Return the [X, Y] coordinate for the center point of the cell that contains the specified text.  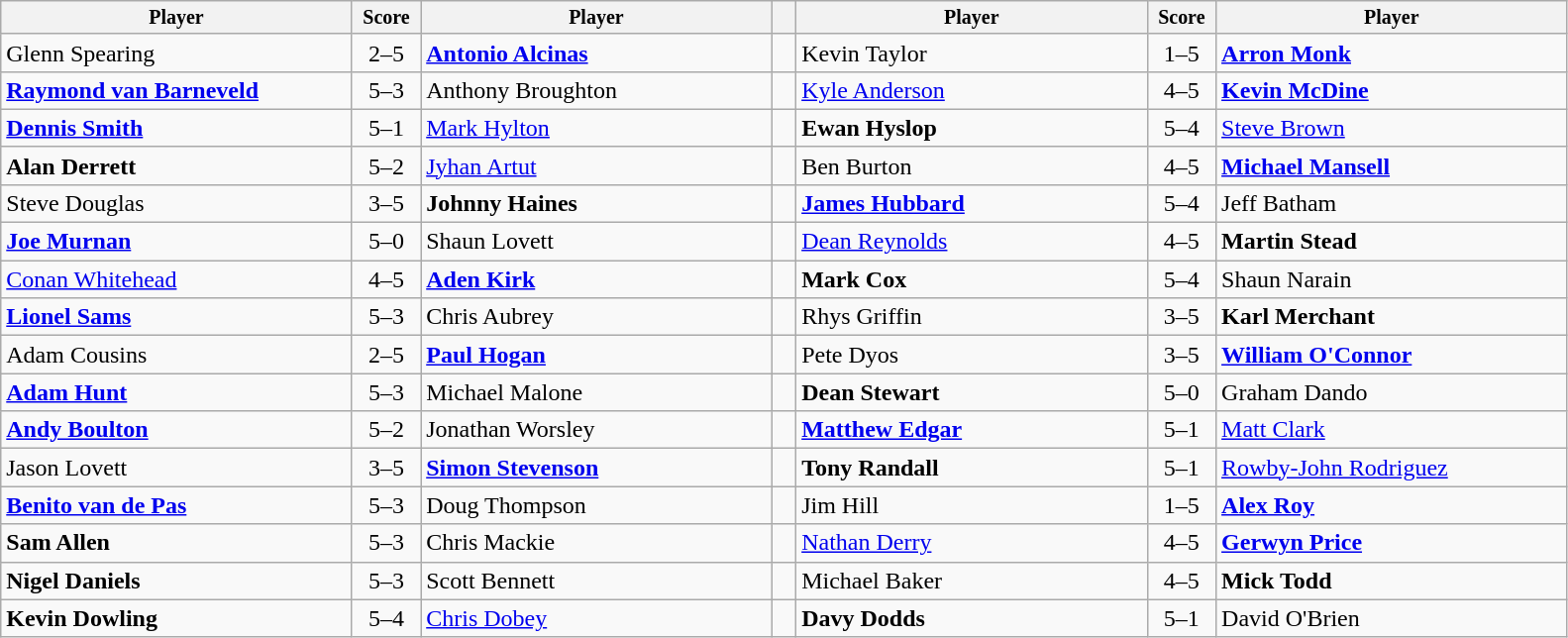
Rhys Griffin [972, 317]
Nathan Derry [972, 543]
David O'Brien [1392, 618]
Alan Derrett [176, 165]
Dean Reynolds [972, 242]
Raymond van Barneveld [176, 90]
Karl Merchant [1392, 317]
Glenn Spearing [176, 53]
Johnny Haines [596, 203]
Dennis Smith [176, 128]
Jyhan Artut [596, 165]
Jason Lovett [176, 468]
Rowby-John Rodriguez [1392, 468]
Nigel Daniels [176, 581]
Benito van de Pas [176, 505]
Graham Dando [1392, 392]
Michael Malone [596, 392]
Tony Randall [972, 468]
Shaun Narain [1392, 279]
Steve Douglas [176, 203]
James Hubbard [972, 203]
Chris Dobey [596, 618]
Simon Stevenson [596, 468]
Mark Hylton [596, 128]
Matt Clark [1392, 430]
Michael Mansell [1392, 165]
Ben Burton [972, 165]
Joe Murnan [176, 242]
Ewan Hyslop [972, 128]
Kyle Anderson [972, 90]
Adam Cousins [176, 355]
Michael Baker [972, 581]
William O'Connor [1392, 355]
Kevin Dowling [176, 618]
Alex Roy [1392, 505]
Arron Monk [1392, 53]
Aden Kirk [596, 279]
Chris Aubrey [596, 317]
Shaun Lovett [596, 242]
Davy Dodds [972, 618]
Adam Hunt [176, 392]
Dean Stewart [972, 392]
Lionel Sams [176, 317]
Martin Stead [1392, 242]
Jeff Batham [1392, 203]
Anthony Broughton [596, 90]
Gerwyn Price [1392, 543]
Chris Mackie [596, 543]
Jim Hill [972, 505]
Conan Whitehead [176, 279]
Andy Boulton [176, 430]
Kevin Taylor [972, 53]
Pete Dyos [972, 355]
Steve Brown [1392, 128]
Scott Bennett [596, 581]
Jonathan Worsley [596, 430]
Doug Thompson [596, 505]
Matthew Edgar [972, 430]
Antonio Alcinas [596, 53]
Mick Todd [1392, 581]
Sam Allen [176, 543]
Kevin McDine [1392, 90]
Paul Hogan [596, 355]
Mark Cox [972, 279]
